Identify which cell holds the provided text, then report its (x, y) central coordinate. 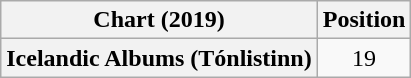
Position (364, 20)
Icelandic Albums (Tónlistinn) (159, 58)
Chart (2019) (159, 20)
19 (364, 58)
